Return the [x, y] coordinate for the center point of the cell that contains the specified text.  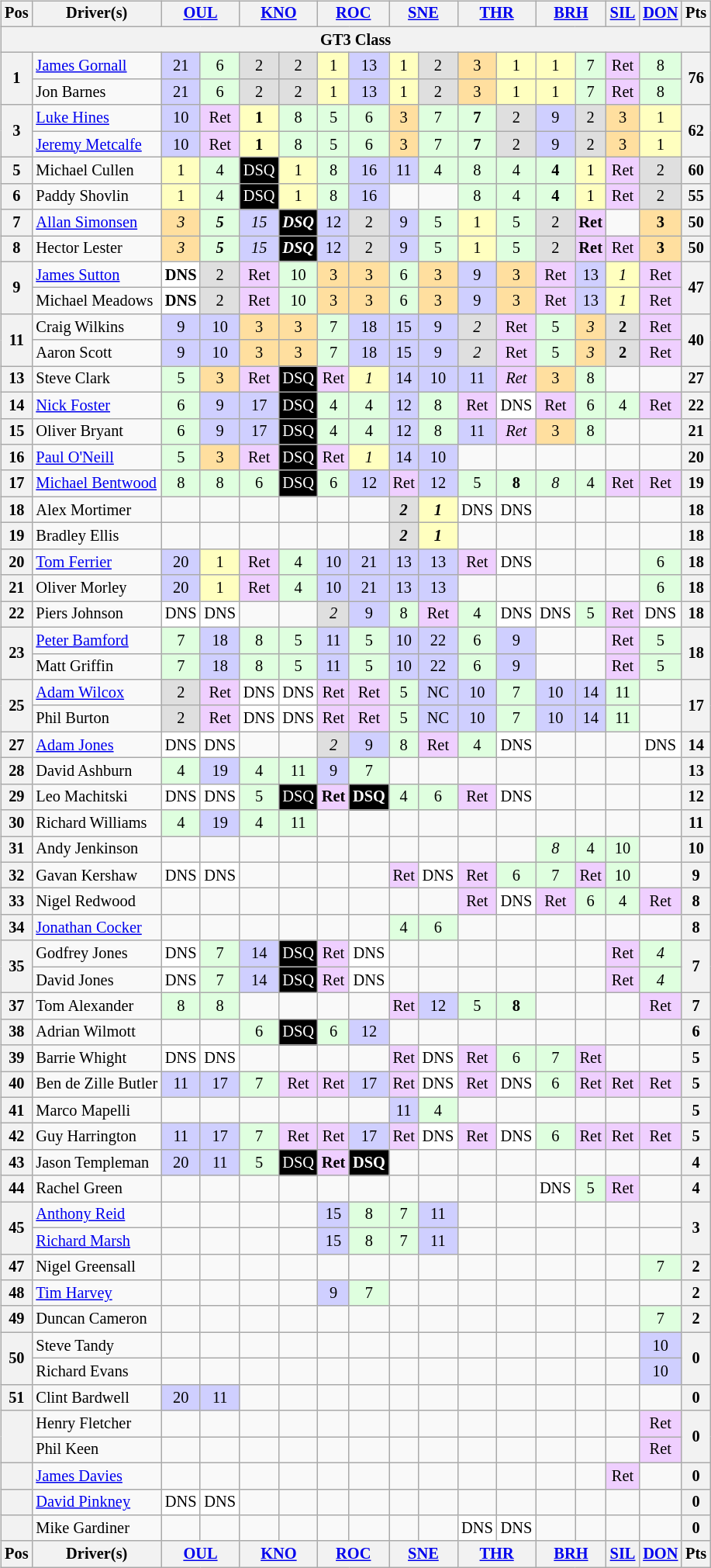
76 [696, 79]
Gavan Kershaw [96, 875]
Nigel Greensall [96, 1267]
55 [696, 196]
Henry Fletcher [96, 1424]
Nick Foster [96, 405]
Craig Wilkins [96, 327]
Alex Mortimer [96, 510]
Andy Jenkinson [96, 850]
49 [16, 1319]
Jason Templeman [96, 1163]
Phil Keen [96, 1450]
39 [16, 1058]
GT3 Class [355, 40]
Clint Bardwell [96, 1397]
34 [16, 928]
Oliver Morley [96, 588]
Paul O'Neill [96, 458]
38 [16, 1032]
Aaron Scott [96, 353]
Paddy Shovlin [96, 196]
Richard Williams [96, 823]
Adam Jones [96, 745]
60 [696, 171]
33 [16, 902]
David Pinkney [96, 1502]
Barrie Whight [96, 1058]
Michael Bentwood [96, 483]
David Jones [96, 980]
Jonathan Cocker [96, 928]
Tim Harvey [96, 1293]
28 [16, 771]
Michael Cullen [96, 171]
James Sutton [96, 275]
Marco Mapelli [96, 1110]
42 [16, 1137]
Mike Gardiner [96, 1528]
Oliver Bryant [96, 431]
Luke Hines [96, 118]
Ben de Zille Butler [96, 1085]
Leo Machitski [96, 797]
45 [16, 1227]
Matt Griffin [96, 666]
Steve Clark [96, 379]
Adam Wilcox [96, 693]
Rachel Green [96, 1189]
31 [16, 850]
Jeremy Metcalfe [96, 144]
Steve Tandy [96, 1345]
29 [16, 797]
Tom Alexander [96, 1006]
44 [16, 1189]
32 [16, 875]
Bradley Ellis [96, 536]
62 [696, 130]
30 [16, 823]
35 [16, 967]
Peter Bamford [96, 640]
Godfrey Jones [96, 954]
Michael Meadows [96, 301]
23 [16, 653]
Duncan Cameron [96, 1319]
48 [16, 1293]
Richard Marsh [96, 1241]
Piers Johnson [96, 614]
Allan Simonsen [96, 223]
51 [16, 1397]
Phil Burton [96, 718]
David Ashburn [96, 771]
37 [16, 1006]
Hector Lester [96, 249]
James Davies [96, 1476]
Tom Ferrier [96, 562]
Anthony Reid [96, 1215]
Adrian Wilmott [96, 1032]
25 [16, 706]
Nigel Redwood [96, 902]
Guy Harrington [96, 1137]
James Gornall [96, 66]
Richard Evans [96, 1372]
43 [16, 1163]
41 [16, 1110]
Jon Barnes [96, 92]
